Return (X, Y) of the center of cell containing provided text 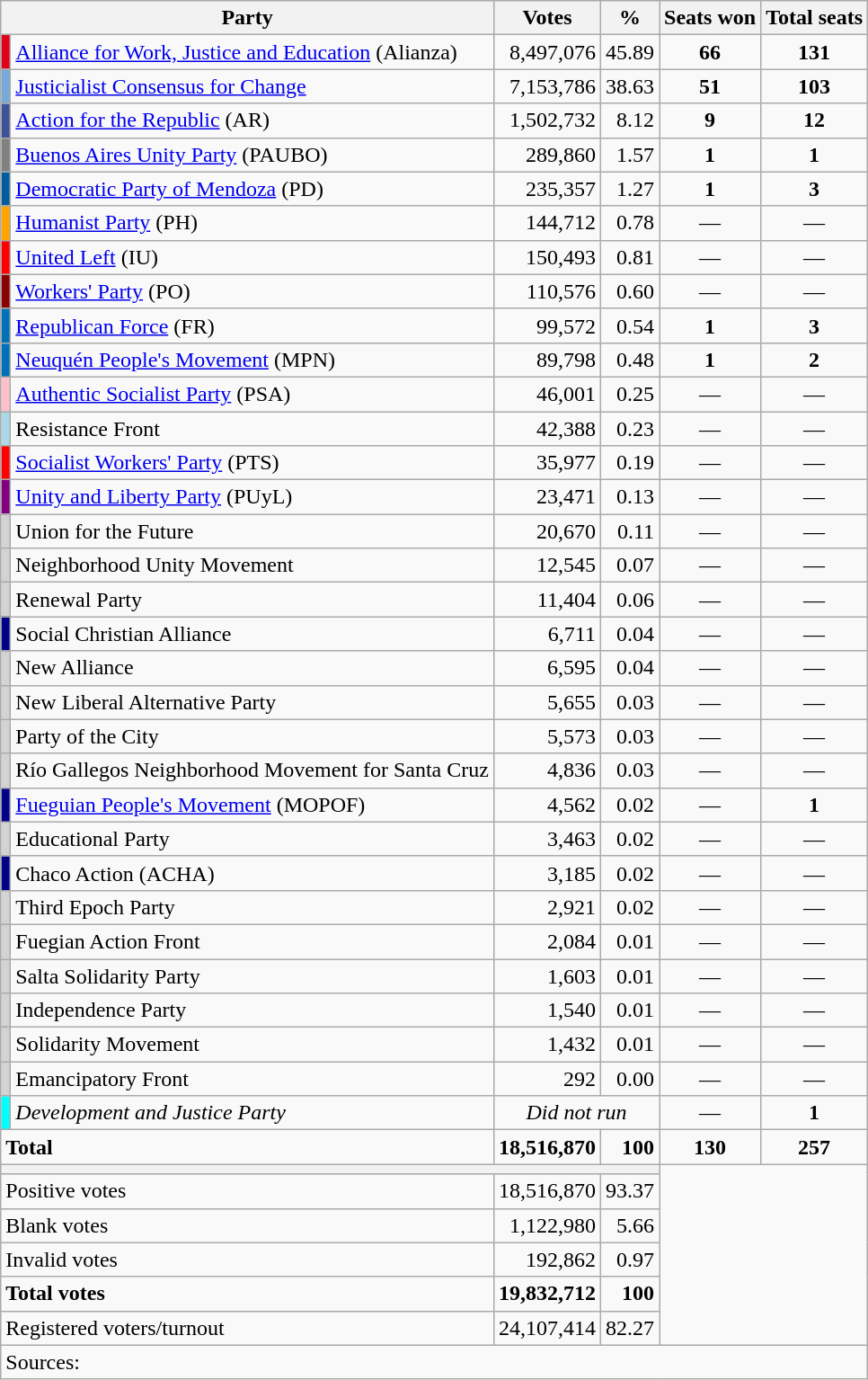
131 (814, 52)
1.57 (631, 155)
7,153,786 (546, 86)
12 (814, 120)
Solidarity Movement (252, 1045)
Sources: (435, 1362)
192,862 (546, 1260)
Union for the Future (252, 531)
Humanist Party (PH) (252, 223)
66 (710, 52)
23,471 (546, 497)
0.60 (631, 291)
144,712 (546, 223)
Fueguian People's Movement (MOPOF) (252, 805)
99,572 (546, 325)
24,107,414 (546, 1328)
89,798 (546, 360)
1.27 (631, 189)
1,603 (546, 975)
3,463 (546, 839)
6,595 (546, 668)
Did not run (576, 1113)
5.66 (631, 1225)
150,493 (546, 257)
Blank votes (248, 1225)
Buenos Aires Unity Party (PAUBO) (252, 155)
Renewal Party (252, 600)
United Left (IU) (252, 257)
Educational Party (252, 839)
Party of the City (252, 736)
Invalid votes (248, 1260)
Neighborhood Unity Movement (252, 565)
2,921 (546, 907)
Chaco Action (ACHA) (252, 873)
Emancipatory Front (252, 1079)
0.11 (631, 531)
Socialist Workers' Party (PTS) (252, 463)
Republican Force (FR) (252, 325)
0.78 (631, 223)
20,670 (546, 531)
38.63 (631, 86)
289,860 (546, 155)
% (631, 18)
0.00 (631, 1079)
Alliance for Work, Justice and Education (Alianza) (252, 52)
0.23 (631, 429)
0.25 (631, 394)
Third Epoch Party (252, 907)
6,711 (546, 634)
0.48 (631, 360)
Party (248, 18)
Development and Justice Party (252, 1113)
93.37 (631, 1191)
Total (248, 1147)
1,432 (546, 1045)
0.06 (631, 600)
2,084 (546, 941)
Total seats (814, 18)
Authentic Socialist Party (PSA) (252, 394)
11,404 (546, 600)
Río Gallegos Neighborhood Movement for Santa Cruz (252, 770)
0.07 (631, 565)
0.81 (631, 257)
0.19 (631, 463)
Resistance Front (252, 429)
5,655 (546, 702)
New Alliance (252, 668)
1,122,980 (546, 1225)
Registered voters/turnout (248, 1328)
New Liberal Alternative Party (252, 702)
Justicialist Consensus for Change (252, 86)
1,540 (546, 1011)
9 (710, 120)
Salta Solidarity Party (252, 975)
19,832,712 (546, 1294)
130 (710, 1147)
Workers' Party (PO) (252, 291)
Action for the Republic (AR) (252, 120)
5,573 (546, 736)
8,497,076 (546, 52)
45.89 (631, 52)
8.12 (631, 120)
235,357 (546, 189)
42,388 (546, 429)
257 (814, 1147)
Neuquén People's Movement (MPN) (252, 360)
1,502,732 (546, 120)
Independence Party (252, 1011)
3,185 (546, 873)
2 (814, 360)
0.13 (631, 497)
Social Christian Alliance (252, 634)
4,562 (546, 805)
4,836 (546, 770)
Total votes (248, 1294)
35,977 (546, 463)
292 (546, 1079)
0.97 (631, 1260)
12,545 (546, 565)
0.54 (631, 325)
Fuegian Action Front (252, 941)
Unity and Liberty Party (PUyL) (252, 497)
Seats won (710, 18)
82.27 (631, 1328)
110,576 (546, 291)
103 (814, 86)
Democratic Party of Mendoza (PD) (252, 189)
Votes (546, 18)
51 (710, 86)
46,001 (546, 394)
Positive votes (248, 1191)
